Scan for the cell matching the given text and deliver its [X, Y] coordinate at center. 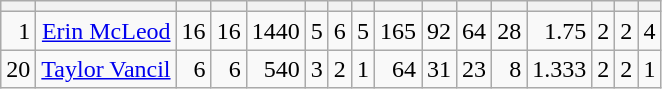
20 [18, 69]
3 [316, 69]
Taylor Vancil [106, 69]
165 [398, 31]
540 [276, 69]
4 [650, 31]
1440 [276, 31]
8 [510, 69]
28 [510, 31]
1.333 [560, 69]
23 [474, 69]
1.75 [560, 31]
92 [440, 31]
31 [440, 69]
Erin McLeod [106, 31]
